From the cell containing the given text, extract its center point as [x, y] coordinate. 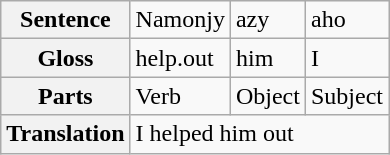
I helped him out [259, 134]
azy [268, 20]
Parts [66, 96]
I [346, 58]
Subject [346, 96]
him [268, 58]
Object [268, 96]
Sentence [66, 20]
Gloss [66, 58]
Verb [180, 96]
aho [346, 20]
help.out [180, 58]
Translation [66, 134]
Namonjy [180, 20]
